From the cell containing the given text, extract its center point as (X, Y) coordinate. 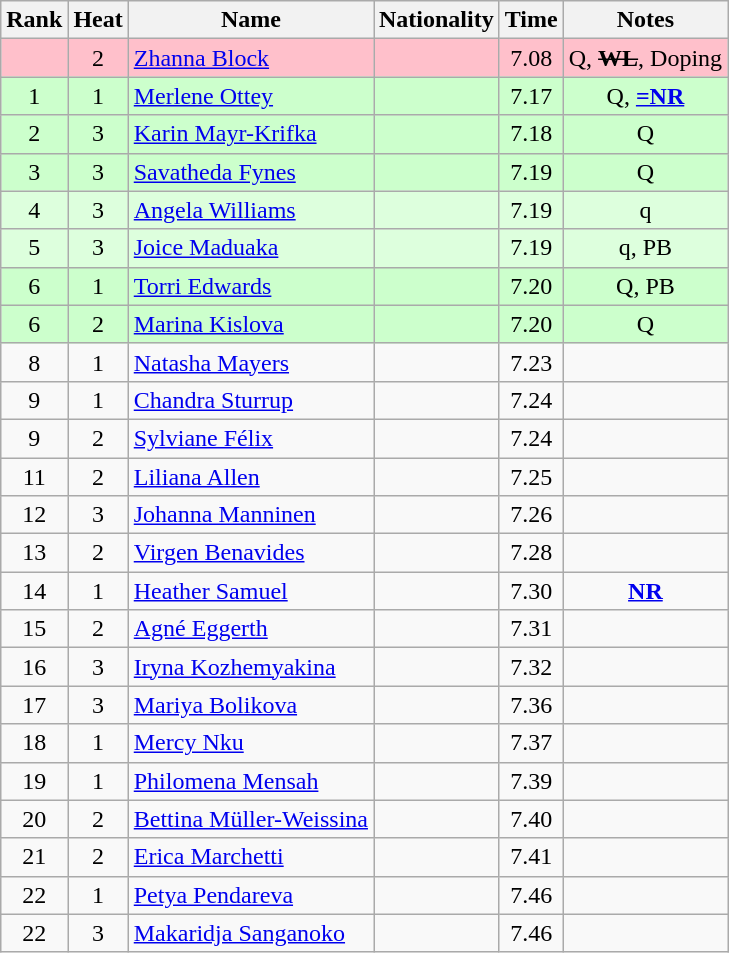
7.32 (531, 667)
7.23 (531, 362)
Mariya Bolikova (250, 705)
7.28 (531, 553)
11 (34, 477)
21 (34, 857)
Name (250, 20)
7.31 (531, 629)
7.08 (531, 58)
19 (34, 781)
Heat (98, 20)
17 (34, 705)
8 (34, 362)
14 (34, 591)
Karin Mayr-Krifka (250, 134)
4 (34, 210)
q, PB (645, 248)
NR (645, 591)
Rank (34, 20)
Iryna Kozhemyakina (250, 667)
Q, =NR (645, 96)
Johanna Manninen (250, 515)
Time (531, 20)
20 (34, 819)
7.40 (531, 819)
Erica Marchetti (250, 857)
Angela Williams (250, 210)
Chandra Sturrup (250, 400)
Q, WL, Doping (645, 58)
7.37 (531, 743)
Q, PB (645, 286)
13 (34, 553)
Marina Kislova (250, 324)
Nationality (437, 20)
Bettina Müller-Weissina (250, 819)
7.39 (531, 781)
7.18 (531, 134)
Natasha Mayers (250, 362)
12 (34, 515)
Mercy Nku (250, 743)
7.25 (531, 477)
Virgen Benavides (250, 553)
Heather Samuel (250, 591)
7.36 (531, 705)
Petya Pendareva (250, 895)
15 (34, 629)
Philomena Mensah (250, 781)
7.26 (531, 515)
Zhanna Block (250, 58)
Savatheda Fynes (250, 172)
Notes (645, 20)
Joice Maduaka (250, 248)
5 (34, 248)
7.41 (531, 857)
Makaridja Sanganoko (250, 933)
Liliana Allen (250, 477)
Torri Edwards (250, 286)
Merlene Ottey (250, 96)
Sylviane Félix (250, 438)
16 (34, 667)
q (645, 210)
18 (34, 743)
7.17 (531, 96)
7.30 (531, 591)
Agné Eggerth (250, 629)
